Provide the [X, Y] coordinate of the cell's center where the given text is located.  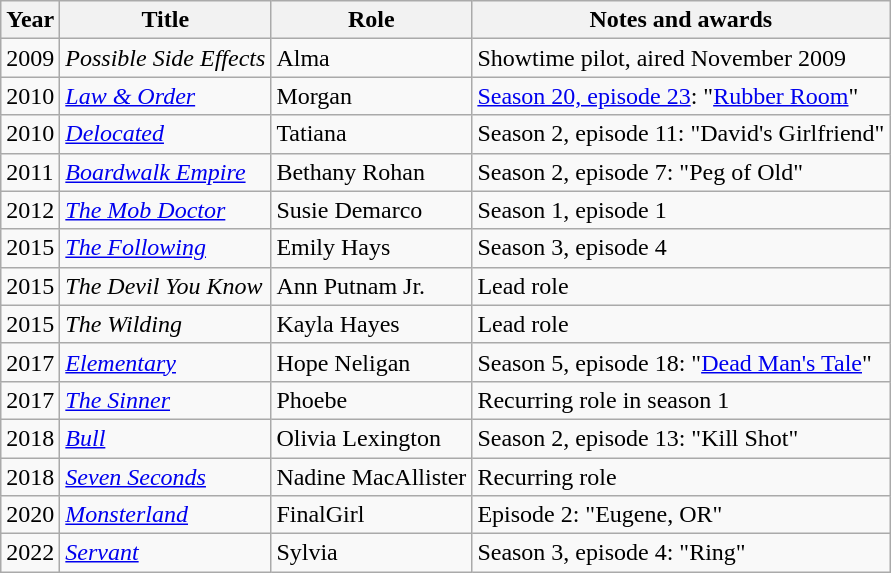
Bull [166, 438]
Servant [166, 553]
Delocated [166, 134]
Showtime pilot, aired November 2009 [681, 58]
Tatiana [372, 134]
Boardwalk Empire [166, 172]
The Sinner [166, 400]
Recurring role in season 1 [681, 400]
Emily Hays [372, 248]
Morgan [372, 96]
The Following [166, 248]
Elementary [166, 362]
Season 2, episode 13: "Kill Shot" [681, 438]
Alma [372, 58]
2020 [30, 515]
Kayla Hayes [372, 324]
The Mob Doctor [166, 210]
Season 2, episode 11: "David's Girlfriend" [681, 134]
Season 3, episode 4: "Ring" [681, 553]
2009 [30, 58]
Susie Demarco [372, 210]
Notes and awards [681, 20]
Episode 2: "Eugene, OR" [681, 515]
Hope Neligan [372, 362]
Law & Order [166, 96]
Season 3, episode 4 [681, 248]
Olivia Lexington [372, 438]
Season 20, episode 23: "Rubber Room" [681, 96]
Seven Seconds [166, 477]
Bethany Rohan [372, 172]
Year [30, 20]
Monsterland [166, 515]
Season 1, episode 1 [681, 210]
Role [372, 20]
FinalGirl [372, 515]
Ann Putnam Jr. [372, 286]
Possible Side Effects [166, 58]
Nadine MacAllister [372, 477]
The Devil You Know [166, 286]
Recurring role [681, 477]
Sylvia [372, 553]
2011 [30, 172]
The Wilding [166, 324]
Season 5, episode 18: "Dead Man's Tale" [681, 362]
Season 2, episode 7: "Peg of Old" [681, 172]
Title [166, 20]
2022 [30, 553]
2012 [30, 210]
Phoebe [372, 400]
